Find where the given text appears and provide that cell's center as (x, y) coordinate. 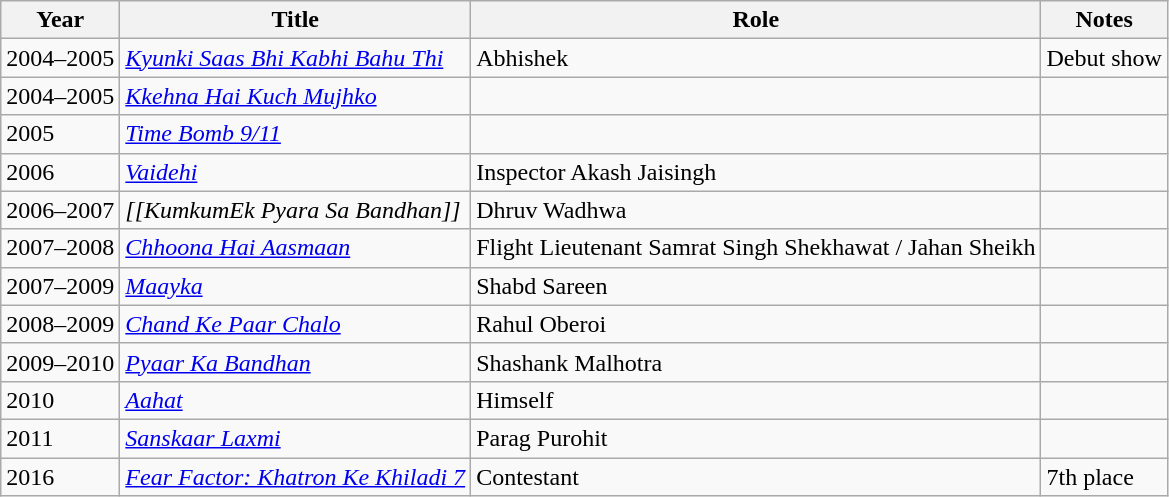
2006–2007 (60, 210)
Chand Ke Paar Chalo (296, 324)
Vaidehi (296, 172)
2010 (60, 400)
Time Bomb 9/11 (296, 134)
Inspector Akash Jaisingh (756, 172)
2011 (60, 438)
Parag Purohit (756, 438)
Chhoona Hai Aasmaan (296, 248)
Pyaar Ka Bandhan (296, 362)
Role (756, 20)
Year (60, 20)
2007–2009 (60, 286)
Maayka (296, 286)
Shabd Sareen (756, 286)
Sanskaar Laxmi (296, 438)
[[KumkumEk Pyara Sa Bandhan]] (296, 210)
Flight Lieutenant Samrat Singh Shekhawat / Jahan Sheikh (756, 248)
2016 (60, 477)
2007–2008 (60, 248)
Shashank Malhotra (756, 362)
Kkehna Hai Kuch Mujhko (296, 96)
Himself (756, 400)
Dhruv Wadhwa (756, 210)
Rahul Oberoi (756, 324)
2008–2009 (60, 324)
2005 (60, 134)
2006 (60, 172)
Abhishek (756, 58)
Fear Factor: Khatron Ke Khiladi 7 (296, 477)
Contestant (756, 477)
7th place (1104, 477)
Notes (1104, 20)
Title (296, 20)
Debut show (1104, 58)
2009–2010 (60, 362)
Aahat (296, 400)
Kyunki Saas Bhi Kabhi Bahu Thi (296, 58)
